Scan for the cell matching the given text and deliver its [X, Y] coordinate at center. 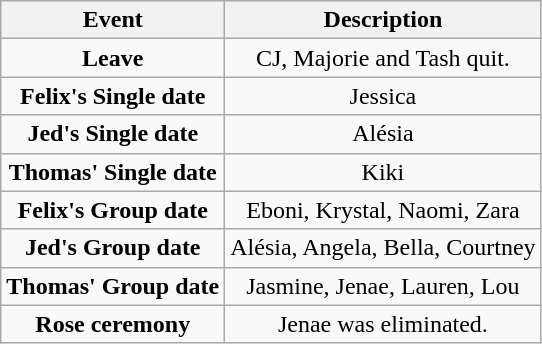
Event [113, 20]
Jasmine, Jenae, Lauren, Lou [383, 286]
Jed's Group date [113, 248]
Thomas' Single date [113, 172]
Kiki [383, 172]
Description [383, 20]
Jessica [383, 96]
Rose ceremony [113, 324]
Jed's Single date [113, 134]
Alésia, Angela, Bella, Courtney [383, 248]
Thomas' Group date [113, 286]
Alésia [383, 134]
Felix's Group date [113, 210]
Leave [113, 58]
Felix's Single date [113, 96]
Jenae was eliminated. [383, 324]
Eboni, Krystal, Naomi, Zara [383, 210]
CJ, Majorie and Tash quit. [383, 58]
